Identify which cell holds the provided text, then report its [x, y] central coordinate. 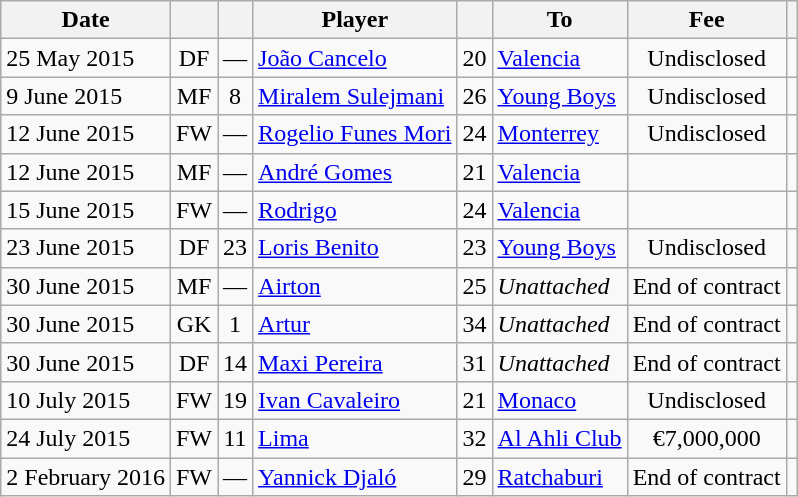
19 [236, 400]
Miralem Sulejmani [355, 96]
32 [474, 438]
1 [236, 324]
To [560, 20]
15 June 2015 [86, 210]
24 July 2015 [86, 438]
8 [236, 96]
Player [355, 20]
Airton [355, 286]
Rogelio Funes Mori [355, 134]
Maxi Pereira [355, 362]
25 [474, 286]
31 [474, 362]
26 [474, 96]
29 [474, 477]
Ivan Cavaleiro [355, 400]
Yannick Djaló [355, 477]
Rodrigo [355, 210]
20 [474, 58]
Monaco [560, 400]
23 June 2015 [86, 248]
Artur [355, 324]
Loris Benito [355, 248]
Al Ahli Club [560, 438]
34 [474, 324]
14 [236, 362]
2 February 2016 [86, 477]
Monterrey [560, 134]
GK [194, 324]
Lima [355, 438]
10 July 2015 [86, 400]
Fee [706, 20]
€7,000,000 [706, 438]
Date [86, 20]
João Cancelo [355, 58]
9 June 2015 [86, 96]
André Gomes [355, 172]
25 May 2015 [86, 58]
Ratchaburi [560, 477]
11 [236, 438]
